Find where the given text appears and provide that cell's center as (x, y) coordinate. 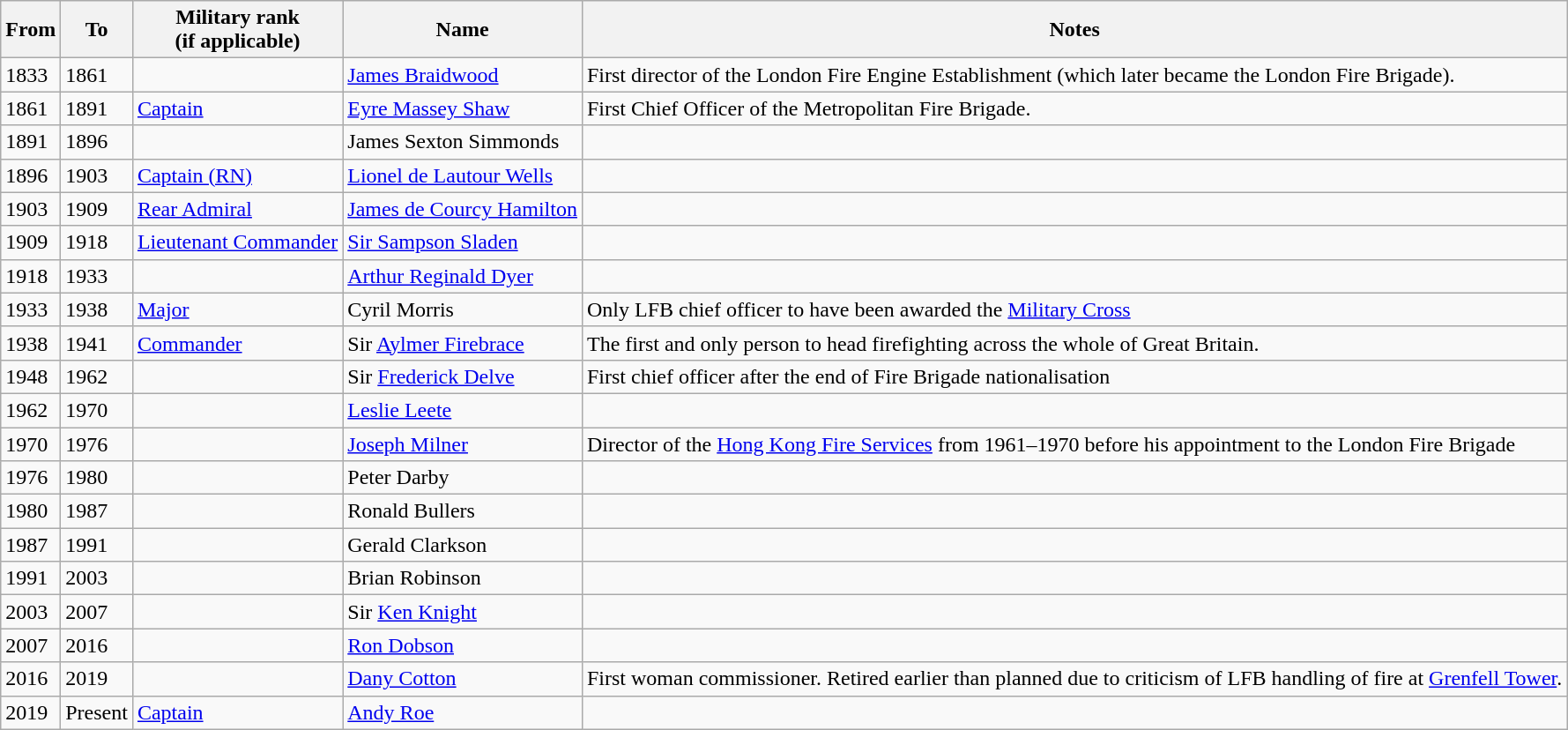
First Chief Officer of the Metropolitan Fire Brigade. (1074, 108)
Peter Darby (463, 478)
First woman commissioner. Retired earlier than planned due to criticism of LFB handling of fire at Grenfell Tower. (1074, 679)
Major (237, 309)
First director of the London Fire Engine Establishment (which later became the London Fire Brigade). (1074, 75)
Present (97, 712)
From (31, 30)
Arthur Reginald Dyer (463, 276)
Ron Dobson (463, 645)
Gerald Clarkson (463, 545)
Notes (1074, 30)
Brian Robinson (463, 578)
Lieutenant Commander (237, 242)
Andy Roe (463, 712)
1941 (97, 343)
First chief officer after the end of Fire Brigade nationalisation (1074, 376)
Leslie Leete (463, 410)
Cyril Morris (463, 309)
James Sexton Simmonds (463, 142)
Captain (RN) (237, 175)
The first and only person to head firefighting across the whole of Great Britain. (1074, 343)
James de Courcy Hamilton (463, 209)
Ronald Bullers (463, 511)
Sir Sampson Sladen (463, 242)
Director of the Hong Kong Fire Services from 1961–1970 before his appointment to the London Fire Brigade (1074, 443)
Sir Ken Knight (463, 612)
Joseph Milner (463, 443)
Only LFB chief officer to have been awarded the Military Cross (1074, 309)
Sir Aylmer Firebrace (463, 343)
James Braidwood (463, 75)
1948 (31, 376)
Lionel de Lautour Wells (463, 175)
To (97, 30)
Commander (237, 343)
1833 (31, 75)
Sir Frederick Delve (463, 376)
Name (463, 30)
Military rank(if applicable) (237, 30)
Eyre Massey Shaw (463, 108)
Rear Admiral (237, 209)
Dany Cotton (463, 679)
